Detect which cell encompasses the target text, then output its (X, Y) center coordinate. 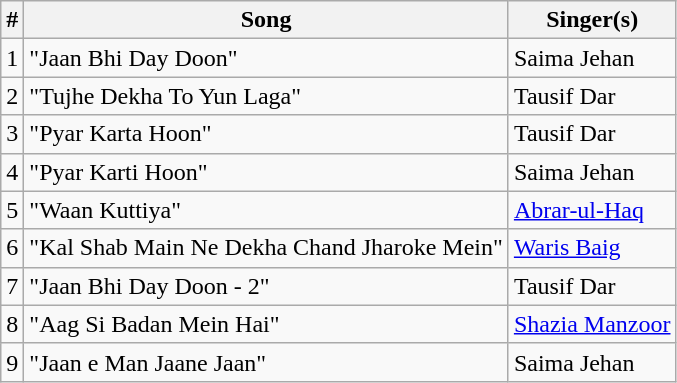
"Pyar Karta Hoon" (266, 134)
1 (12, 58)
"Jaan Bhi Day Doon - 2" (266, 286)
# (12, 20)
"Tujhe Dekha To Yun Laga" (266, 96)
9 (12, 362)
Abrar-ul-Haq (592, 210)
"Aag Si Badan Mein Hai" (266, 324)
"Jaan Bhi Day Doon" (266, 58)
"Waan Kuttiya" (266, 210)
"Pyar Karti Hoon" (266, 172)
Waris Baig (592, 248)
4 (12, 172)
2 (12, 96)
Shazia Manzoor (592, 324)
6 (12, 248)
7 (12, 286)
"Kal Shab Main Ne Dekha Chand Jharoke Mein" (266, 248)
3 (12, 134)
5 (12, 210)
8 (12, 324)
Song (266, 20)
"Jaan e Man Jaane Jaan" (266, 362)
Singer(s) (592, 20)
